Extract the (x, y) coordinate from the center of the cell holding the provided text.  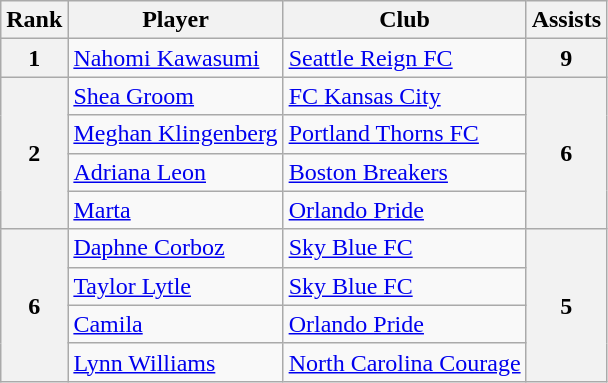
Club (404, 20)
Camila (176, 324)
9 (566, 58)
Boston Breakers (404, 172)
Seattle Reign FC (404, 58)
North Carolina Courage (404, 362)
Meghan Klingenberg (176, 134)
Taylor Lytle (176, 286)
Rank (34, 20)
Assists (566, 20)
Player (176, 20)
Shea Groom (176, 96)
Adriana Leon (176, 172)
1 (34, 58)
Lynn Williams (176, 362)
5 (566, 305)
Daphne Corboz (176, 248)
FC Kansas City (404, 96)
2 (34, 153)
Portland Thorns FC (404, 134)
Nahomi Kawasumi (176, 58)
Marta (176, 210)
